Provide the (x, y) coordinate of the cell's center where the given text is located.  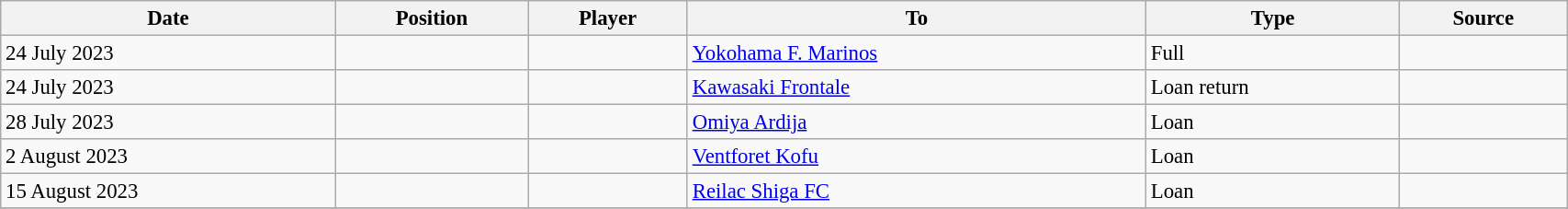
Reilac Shiga FC (917, 192)
Position (432, 18)
Yokohama F. Marinos (917, 53)
Kawasaki Frontale (917, 87)
Loan return (1272, 87)
15 August 2023 (168, 192)
To (917, 18)
Type (1272, 18)
Date (168, 18)
Source (1483, 18)
28 July 2023 (168, 122)
Ventforet Kofu (917, 157)
2 August 2023 (168, 157)
Full (1272, 53)
Omiya Ardija (917, 122)
Player (608, 18)
